Provide the [X, Y] coordinate of the cell's center where the given text is located.  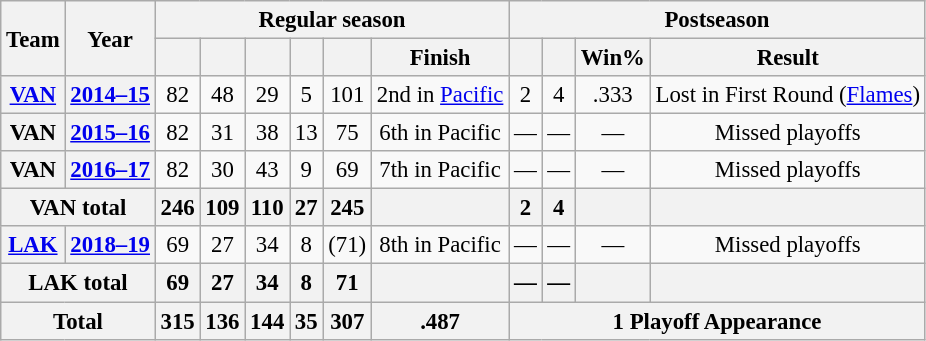
2014–15 [110, 95]
315 [178, 321]
144 [268, 321]
5 [306, 95]
LAK [33, 245]
245 [348, 208]
1 Playoff Appearance [718, 321]
Regular season [332, 20]
109 [222, 208]
307 [348, 321]
43 [268, 170]
2nd in Pacific [440, 95]
8th in Pacific [440, 245]
VAN total [78, 208]
29 [268, 95]
35 [306, 321]
7th in Pacific [440, 170]
246 [178, 208]
.487 [440, 321]
2015–16 [110, 133]
Team [33, 38]
LAK total [78, 283]
Win% [612, 58]
Result [788, 58]
101 [348, 95]
Lost in First Round (Flames) [788, 95]
6th in Pacific [440, 133]
.333 [612, 95]
38 [268, 133]
9 [306, 170]
110 [268, 208]
2016–17 [110, 170]
136 [222, 321]
Finish [440, 58]
75 [348, 133]
Total [78, 321]
Postseason [718, 20]
(71) [348, 245]
48 [222, 95]
71 [348, 283]
13 [306, 133]
30 [222, 170]
Year [110, 38]
2018–19 [110, 245]
31 [222, 133]
